Provide the (X, Y) coordinate of the cell's center where the given text is located.  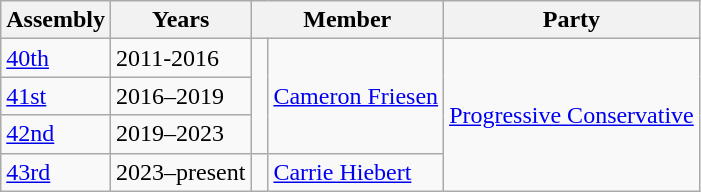
2016–2019 (180, 96)
Cameron Friesen (356, 96)
42nd (56, 134)
40th (56, 58)
Party (572, 20)
Member (348, 20)
Years (180, 20)
Carrie Hiebert (356, 172)
2023–present (180, 172)
2019–2023 (180, 134)
Assembly (56, 20)
2011-2016 (180, 58)
Progressive Conservative (572, 115)
43rd (56, 172)
41st (56, 96)
